Return [X, Y] of the center of cell containing provided text 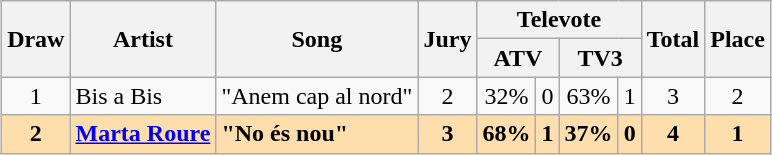
ATV [518, 58]
Total [673, 39]
Place [738, 39]
63% [588, 96]
TV3 [600, 58]
Song [317, 39]
Artist [143, 39]
4 [673, 134]
"No és nou" [317, 134]
Bis a Bis [143, 96]
Marta Roure [143, 134]
68% [506, 134]
Jury [448, 39]
37% [588, 134]
Televote [559, 20]
32% [506, 96]
Draw [36, 39]
"Anem cap al nord" [317, 96]
